Detect which cell encompasses the target text, then output its [x, y] center coordinate. 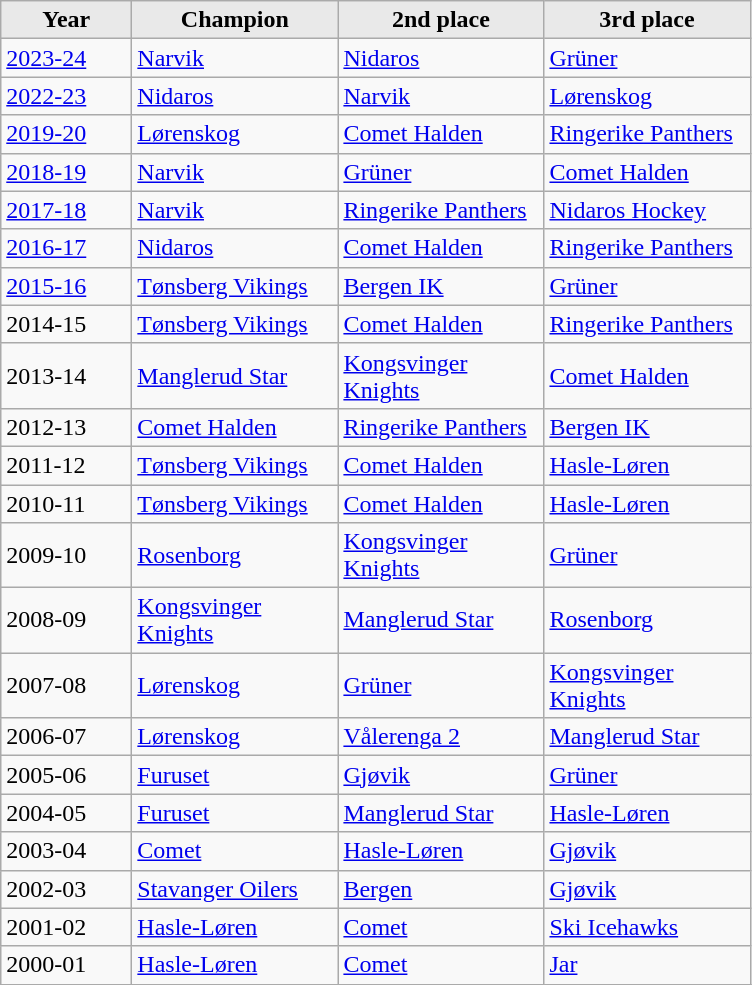
2002-03 [66, 889]
2008-09 [66, 620]
2016-17 [66, 248]
Bergen [441, 889]
Ski Icehawks [647, 927]
2010-11 [66, 503]
2023-24 [66, 58]
2022-23 [66, 96]
2013-14 [66, 376]
2nd place [441, 20]
2004-05 [66, 813]
2012-13 [66, 427]
2014-15 [66, 324]
2003-04 [66, 851]
2011-12 [66, 465]
Vålerenga 2 [441, 737]
2015-16 [66, 286]
2006-07 [66, 737]
2017-18 [66, 210]
2009-10 [66, 556]
Nidaros Hockey [647, 210]
Year [66, 20]
2018-19 [66, 172]
Champion [235, 20]
Jar [647, 965]
2005-06 [66, 775]
2000-01 [66, 965]
3rd place [647, 20]
Stavanger Oilers [235, 889]
2007-08 [66, 686]
2019-20 [66, 134]
2001-02 [66, 927]
